Determine the (x, y) coordinate at the center of the cell enclosing the given text.  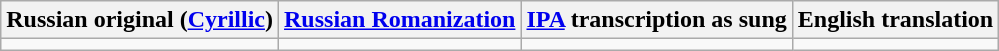
Russian original (Cyrillic) (140, 20)
Russian Romanization (400, 20)
IPA transcription as sung (656, 20)
English translation (895, 20)
